Search for the cell housing the specified text and yield its [X, Y] center coordinate. 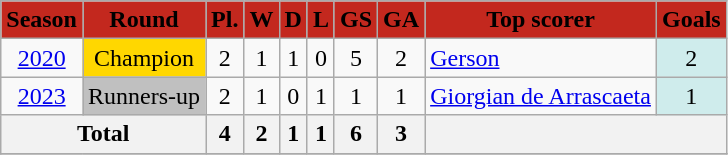
W [262, 20]
L [320, 20]
4 [225, 134]
Pl. [225, 20]
D [293, 20]
6 [356, 134]
Season [42, 20]
Gerson [541, 58]
Goals [691, 20]
Total [104, 134]
Champion [144, 58]
Giorgian de Arrascaeta [541, 96]
Runners-up [144, 96]
GS [356, 20]
3 [402, 134]
GA [402, 20]
5 [356, 58]
Top scorer [541, 20]
2023 [42, 96]
Round [144, 20]
2020 [42, 58]
